Provide the [X, Y] coordinate of the cell's center where the given text is located.  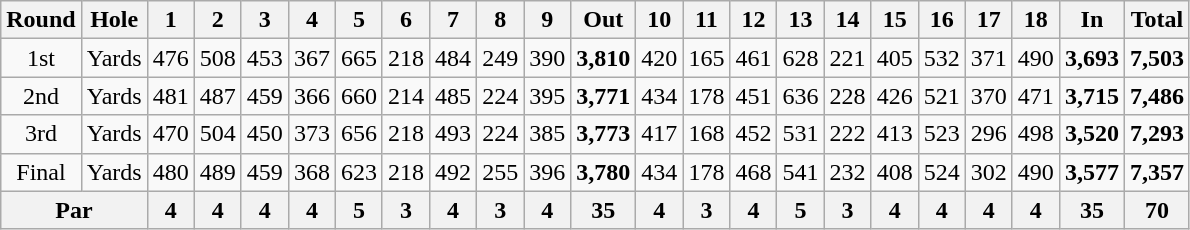
628 [800, 58]
541 [800, 172]
18 [1036, 20]
420 [660, 58]
12 [754, 20]
221 [848, 58]
3,577 [1092, 172]
492 [454, 172]
3,520 [1092, 134]
498 [1036, 134]
2 [218, 20]
Out [604, 20]
452 [754, 134]
232 [848, 172]
396 [548, 172]
481 [170, 96]
Hole [114, 20]
524 [942, 172]
470 [170, 134]
296 [988, 134]
9 [548, 20]
508 [218, 58]
8 [500, 20]
Round [41, 20]
385 [548, 134]
11 [706, 20]
15 [894, 20]
214 [406, 96]
1 [170, 20]
523 [942, 134]
531 [800, 134]
17 [988, 20]
10 [660, 20]
371 [988, 58]
451 [754, 96]
249 [500, 58]
453 [264, 58]
3,771 [604, 96]
623 [358, 172]
413 [894, 134]
636 [800, 96]
228 [848, 96]
373 [312, 134]
656 [358, 134]
476 [170, 58]
489 [218, 172]
417 [660, 134]
368 [312, 172]
Total [1156, 20]
485 [454, 96]
3,693 [1092, 58]
471 [1036, 96]
665 [358, 58]
426 [894, 96]
660 [358, 96]
405 [894, 58]
Par [74, 210]
7 [454, 20]
461 [754, 58]
366 [312, 96]
70 [1156, 210]
3rd [41, 134]
7,293 [1156, 134]
7,357 [1156, 172]
521 [942, 96]
255 [500, 172]
168 [706, 134]
468 [754, 172]
367 [312, 58]
487 [218, 96]
In [1092, 20]
302 [988, 172]
493 [454, 134]
484 [454, 58]
395 [548, 96]
450 [264, 134]
165 [706, 58]
222 [848, 134]
504 [218, 134]
7,486 [1156, 96]
3,715 [1092, 96]
3,810 [604, 58]
408 [894, 172]
1st [41, 58]
370 [988, 96]
6 [406, 20]
390 [548, 58]
Final [41, 172]
14 [848, 20]
3,780 [604, 172]
532 [942, 58]
7,503 [1156, 58]
3,773 [604, 134]
480 [170, 172]
13 [800, 20]
2nd [41, 96]
16 [942, 20]
